Search for the cell housing the specified text and yield its (x, y) center coordinate. 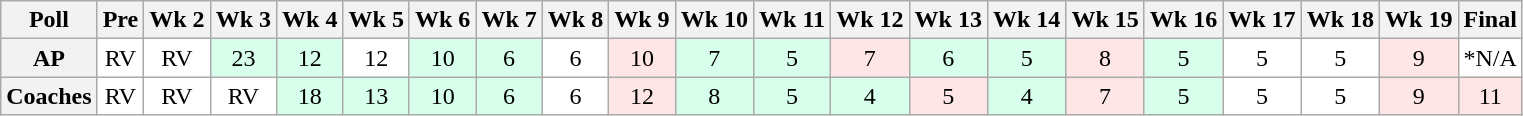
Wk 2 (177, 20)
AP (49, 58)
Wk 11 (792, 20)
Final (1490, 20)
Wk 14 (1026, 20)
Wk 12 (870, 20)
11 (1490, 96)
Coaches (49, 96)
Wk 16 (1183, 20)
Wk 17 (1262, 20)
Wk 6 (442, 20)
Wk 3 (243, 20)
18 (310, 96)
Wk 7 (509, 20)
Wk 13 (948, 20)
Wk 19 (1419, 20)
Wk 10 (714, 20)
Wk 9 (642, 20)
Wk 4 (310, 20)
Wk 5 (376, 20)
Wk 8 (575, 20)
Wk 15 (1105, 20)
Poll (49, 20)
13 (376, 96)
Pre (120, 20)
*N/A (1490, 58)
Wk 18 (1340, 20)
23 (243, 58)
